Locate the cell with the specified text and output its [x, y] center coordinate. 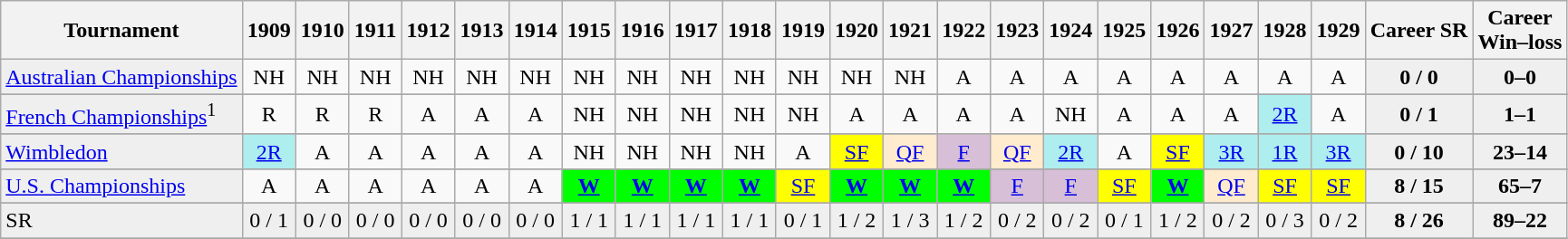
1919 [803, 31]
Tournament [121, 31]
1–1 [1520, 114]
1917 [696, 31]
0 / 3 [1285, 221]
0–0 [1520, 77]
1911 [375, 31]
1R [1285, 151]
1918 [749, 31]
1913 [482, 31]
1929 [1338, 31]
1912 [428, 31]
1927 [1231, 31]
1925 [1124, 31]
1915 [589, 31]
SR [121, 221]
89–22 [1520, 221]
1921 [910, 31]
1922 [964, 31]
1 / 3 [910, 221]
1914 [535, 31]
8 / 15 [1419, 186]
1923 [1017, 31]
Career SR [1419, 31]
1924 [1071, 31]
Wimbledon [121, 151]
23–14 [1520, 151]
CareerWin–loss [1520, 31]
65–7 [1520, 186]
1916 [642, 31]
1926 [1178, 31]
0 / 10 [1419, 151]
U.S. Championships [121, 186]
1910 [323, 31]
8 / 26 [1419, 221]
1920 [857, 31]
1928 [1285, 31]
Australian Championships [121, 77]
French Championships1 [121, 114]
1909 [268, 31]
